Return (x, y) of the center of cell containing provided text 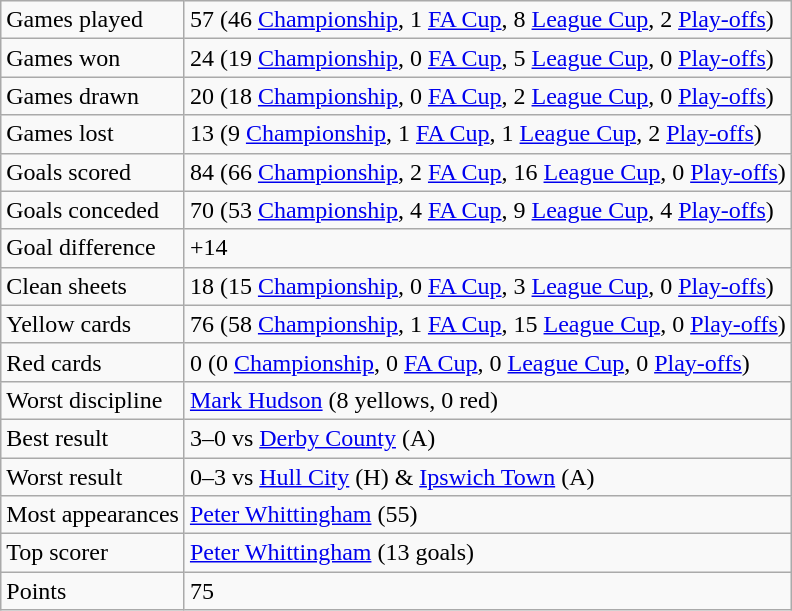
Goals conceded (93, 210)
Red cards (93, 362)
Mark Hudson (8 yellows, 0 red) (488, 400)
18 (15 Championship, 0 FA Cup, 3 League Cup, 0 Play-offs) (488, 286)
Peter Whittingham (55) (488, 515)
0 (0 Championship, 0 FA Cup, 0 League Cup, 0 Play-offs) (488, 362)
13 (9 Championship, 1 FA Cup, 1 League Cup, 2 Play-offs) (488, 134)
Worst result (93, 477)
Yellow cards (93, 324)
57 (46 Championship, 1 FA Cup, 8 League Cup, 2 Play-offs) (488, 20)
24 (19 Championship, 0 FA Cup, 5 League Cup, 0 Play-offs) (488, 58)
75 (488, 591)
Top scorer (93, 553)
76 (58 Championship, 1 FA Cup, 15 League Cup, 0 Play-offs) (488, 324)
20 (18 Championship, 0 FA Cup, 2 League Cup, 0 Play-offs) (488, 96)
Games drawn (93, 96)
70 (53 Championship, 4 FA Cup, 9 League Cup, 4 Play-offs) (488, 210)
Best result (93, 438)
Games played (93, 20)
84 (66 Championship, 2 FA Cup, 16 League Cup, 0 Play-offs) (488, 172)
Most appearances (93, 515)
3–0 vs Derby County (A) (488, 438)
Games lost (93, 134)
0–3 vs Hull City (H) & Ipswich Town (A) (488, 477)
Goal difference (93, 248)
Clean sheets (93, 286)
Peter Whittingham (13 goals) (488, 553)
Points (93, 591)
+14 (488, 248)
Worst discipline (93, 400)
Goals scored (93, 172)
Games won (93, 58)
